Output the (x, y) coordinate of the center of the cell containing the given text.  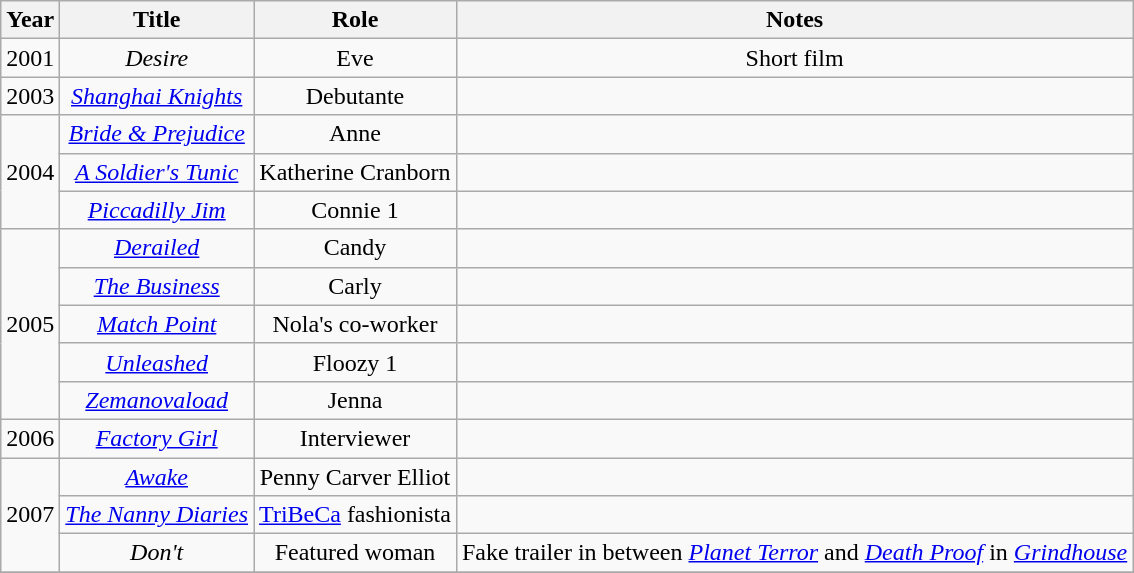
The Business (157, 286)
Desire (157, 58)
Interviewer (356, 438)
Jenna (356, 400)
Carly (356, 286)
Penny Carver Elliot (356, 477)
2003 (30, 96)
Katherine Cranborn (356, 172)
Awake (157, 477)
Unleashed (157, 362)
The Nanny Diaries (157, 515)
Floozy 1 (356, 362)
2001 (30, 58)
A Soldier's Tunic (157, 172)
Match Point (157, 324)
Featured woman (356, 553)
2006 (30, 438)
Notes (794, 20)
Nola's co-worker (356, 324)
Piccadilly Jim (157, 210)
Short film (794, 58)
Derailed (157, 248)
Debutante (356, 96)
Factory Girl (157, 438)
2005 (30, 324)
Role (356, 20)
TriBeCa fashionista (356, 515)
Eve (356, 58)
Fake trailer in between Planet Terror and Death Proof in Grindhouse (794, 553)
2007 (30, 515)
Title (157, 20)
Candy (356, 248)
Anne (356, 134)
Shanghai Knights (157, 96)
Don't (157, 553)
Bride & Prejudice (157, 134)
Zemanovaload (157, 400)
2004 (30, 172)
Year (30, 20)
Connie 1 (356, 210)
